Locate the cell with the specified text and output its [x, y] center coordinate. 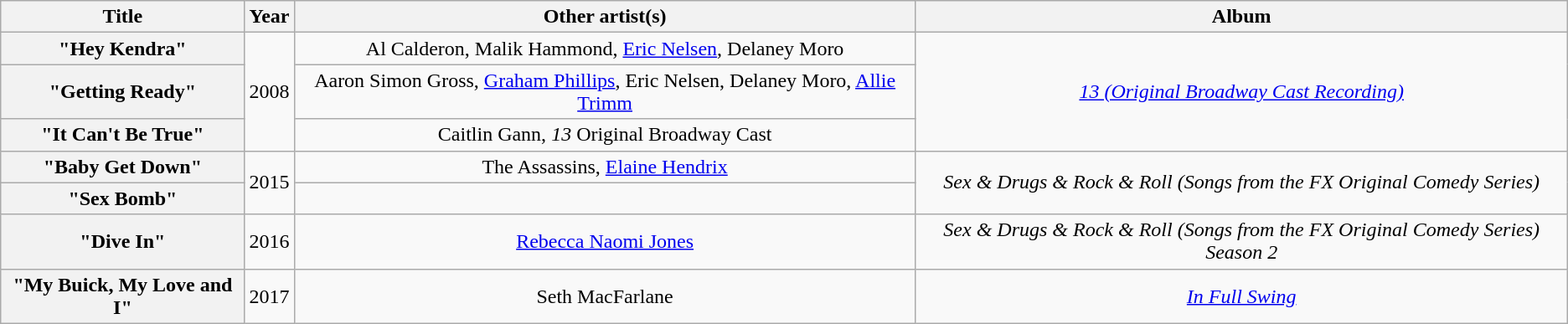
Seth MacFarlane [605, 296]
Sex & Drugs & Rock & Roll (Songs from the FX Original Comedy Series) Season 2 [1241, 241]
Caitlin Gann, 13 Original Broadway Cast [605, 135]
Year [270, 17]
The Assassins, Elaine Hendrix [605, 167]
13 (Original Broadway Cast Recording) [1241, 92]
"Dive In" [122, 241]
"Hey Kendra" [122, 49]
"Getting Ready" [122, 92]
"It Can't Be True" [122, 135]
Other artist(s) [605, 17]
Album [1241, 17]
Title [122, 17]
"Baby Get Down" [122, 167]
"My Buick, My Love and I" [122, 296]
2016 [270, 241]
2015 [270, 183]
Rebecca Naomi Jones [605, 241]
Aaron Simon Gross, Graham Phillips, Eric Nelsen, Delaney Moro, Allie Trimm [605, 92]
"Sex Bomb" [122, 198]
Sex & Drugs & Rock & Roll (Songs from the FX Original Comedy Series) [1241, 183]
Al Calderon, Malik Hammond, Eric Nelsen, Delaney Moro [605, 49]
2017 [270, 296]
2008 [270, 92]
In Full Swing [1241, 296]
